Provide the [x, y] coordinate of the cell's center where the given text is located.  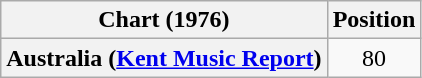
Position [374, 20]
Chart (1976) [164, 20]
80 [374, 58]
Australia (Kent Music Report) [164, 58]
